From the cell containing the given text, extract its center point as (X, Y) coordinate. 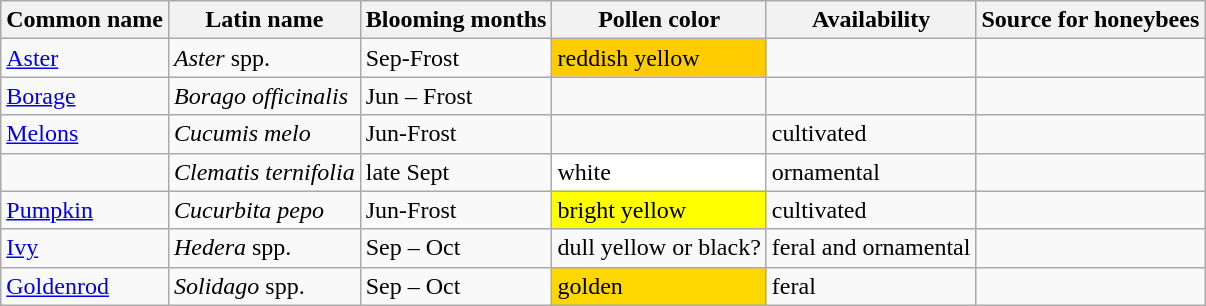
Cucurbita pepo (264, 210)
late Sept (456, 172)
Common name (85, 20)
white (659, 172)
feral and ornamental (871, 248)
Melons (85, 134)
Latin name (264, 20)
golden (659, 286)
ornamental (871, 172)
Sep-Frost (456, 58)
Pumpkin (85, 210)
Aster (85, 58)
Goldenrod (85, 286)
Clematis ternifolia (264, 172)
Solidago spp. (264, 286)
Source for honeybees (1090, 20)
Pollen color (659, 20)
reddish yellow (659, 58)
Cucumis melo (264, 134)
Aster spp. (264, 58)
Borage (85, 96)
bright yellow (659, 210)
feral (871, 286)
Availability (871, 20)
dull yellow or black? (659, 248)
Ivy (85, 248)
Blooming months (456, 20)
Jun – Frost (456, 96)
Hedera spp. (264, 248)
Borago officinalis (264, 96)
